Output the (X, Y) coordinate of the center of the cell containing the given text.  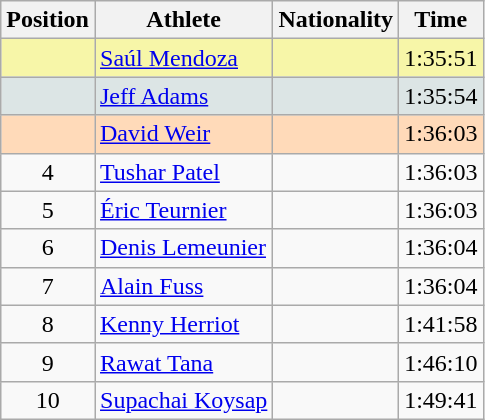
Position (48, 20)
Alain Fuss (183, 286)
Saúl Mendoza (183, 58)
1:41:58 (441, 324)
David Weir (183, 134)
Éric Teurnier (183, 210)
Denis Lemeunier (183, 248)
6 (48, 248)
5 (48, 210)
Tushar Patel (183, 172)
1:35:51 (441, 58)
Rawat Tana (183, 362)
Time (441, 20)
Supachai Koysap (183, 400)
Nationality (336, 20)
Jeff Adams (183, 96)
1:35:54 (441, 96)
1:49:41 (441, 400)
9 (48, 362)
10 (48, 400)
8 (48, 324)
1:46:10 (441, 362)
7 (48, 286)
4 (48, 172)
Kenny Herriot (183, 324)
Athlete (183, 20)
